Capture the cell that displays the provided text and extract its [x, y] central coordinate. 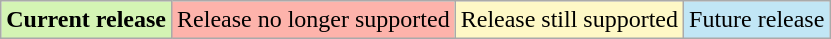
Release still supported [569, 20]
Current release [86, 20]
Release no longer supported [314, 20]
Future release [757, 20]
